Return (X, Y) of the center of cell containing provided text 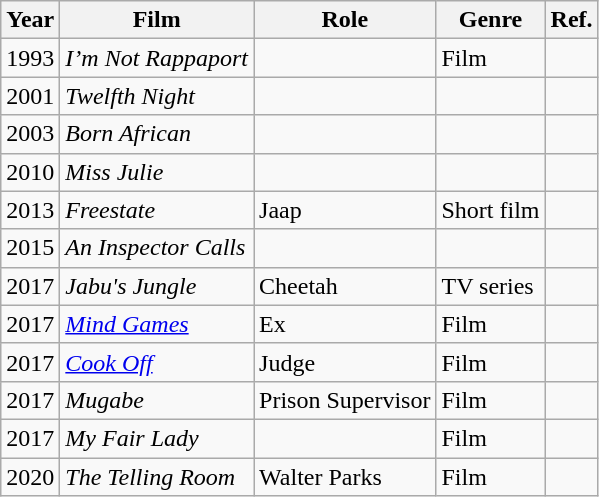
Born African (157, 134)
2001 (30, 96)
2010 (30, 172)
Cook Off (157, 362)
Cheetah (345, 286)
Prison Supervisor (345, 400)
Twelfth Night (157, 96)
My Fair Lady (157, 438)
1993 (30, 58)
I’m Not Rappaport (157, 58)
Role (345, 20)
An Inspector Calls (157, 248)
Miss Julie (157, 172)
Jaap (345, 210)
Jabu's Jungle (157, 286)
Year (30, 20)
2003 (30, 134)
Freestate (157, 210)
Walter Parks (345, 477)
The Telling Room (157, 477)
TV series (490, 286)
2013 (30, 210)
2015 (30, 248)
Mugabe (157, 400)
Genre (490, 20)
Ref. (572, 20)
Mind Games (157, 324)
Ex (345, 324)
Short film (490, 210)
2020 (30, 477)
Judge (345, 362)
